Pinpoint the cell where the given text exists, returning its [X, Y] midpoint coordinate. 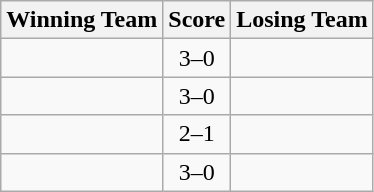
Winning Team [82, 20]
Losing Team [302, 20]
Score [197, 20]
2–1 [197, 134]
